Extract the [x, y] coordinate from the center of the cell holding the provided text.  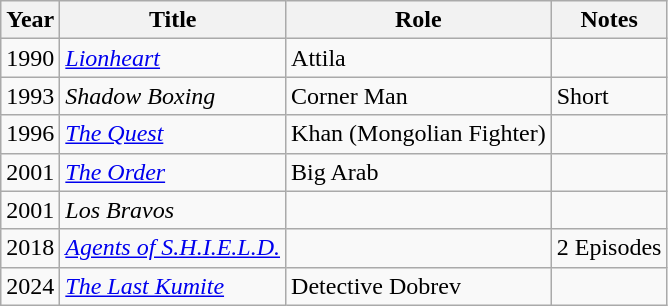
2024 [30, 286]
Big Arab [419, 172]
Khan (Mongolian Fighter) [419, 134]
Corner Man [419, 96]
2 Episodes [609, 248]
The Quest [173, 134]
Short [609, 96]
Attila [419, 58]
Lionheart [173, 58]
1990 [30, 58]
The Last Kumite [173, 286]
Role [419, 20]
Title [173, 20]
Shadow Boxing [173, 96]
1993 [30, 96]
Detective Dobrev [419, 286]
1996 [30, 134]
The Order [173, 172]
Year [30, 20]
Los Bravos [173, 210]
2018 [30, 248]
Notes [609, 20]
Agents of S.H.I.E.L.D. [173, 248]
